Pinpoint the cell where the given text exists, returning its [x, y] midpoint coordinate. 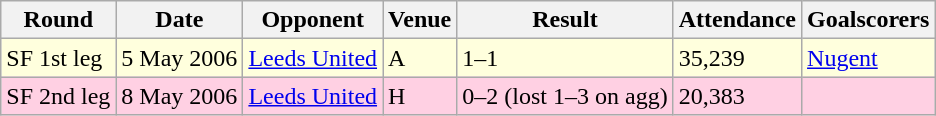
Date [180, 20]
A [420, 58]
Nugent [868, 58]
35,239 [737, 58]
H [420, 96]
SF 1st leg [58, 58]
Round [58, 20]
Opponent [313, 20]
8 May 2006 [180, 96]
Attendance [737, 20]
5 May 2006 [180, 58]
Result [565, 20]
20,383 [737, 96]
Goalscorers [868, 20]
0–2 (lost 1–3 on agg) [565, 96]
Venue [420, 20]
1–1 [565, 58]
SF 2nd leg [58, 96]
